Scan for the cell matching the given text and deliver its [X, Y] coordinate at center. 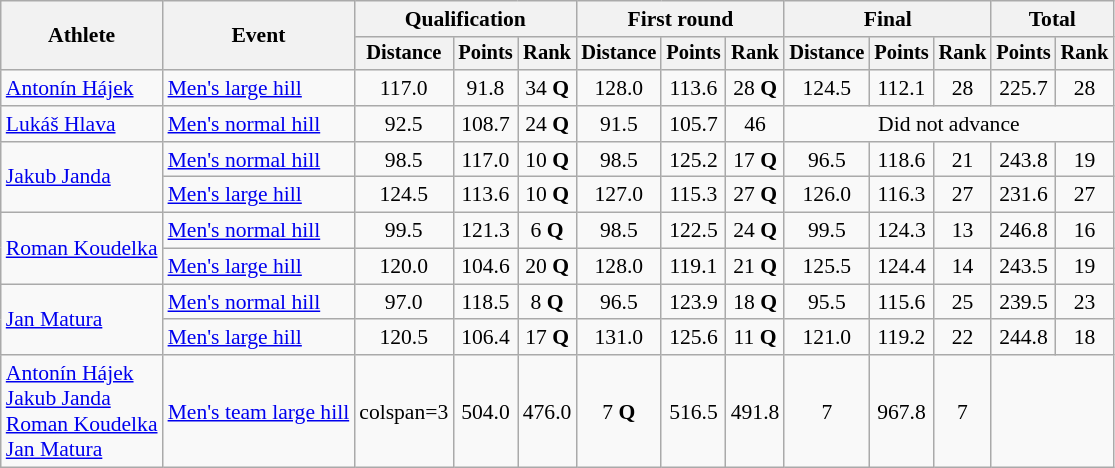
124.3 [901, 231]
25 [963, 302]
Antonín Hájek [82, 88]
131.0 [618, 338]
246.8 [1023, 231]
91.8 [485, 88]
23 [1085, 302]
92.5 [404, 124]
124.4 [901, 267]
121.3 [485, 231]
Athlete [82, 36]
21 Q [756, 267]
Did not advance [948, 124]
106.4 [485, 338]
Event [259, 36]
Final [888, 19]
105.7 [693, 124]
91.5 [618, 124]
104.6 [485, 267]
119.2 [901, 338]
46 [756, 124]
115.6 [901, 302]
Men's team large hill [259, 411]
126.0 [826, 195]
125.5 [826, 267]
8 Q [548, 302]
120.0 [404, 267]
Qualification [465, 19]
967.8 [901, 411]
125.2 [693, 160]
14 [963, 267]
244.8 [1023, 338]
Total [1052, 19]
123.9 [693, 302]
First round [680, 19]
112.1 [901, 88]
13 [963, 231]
16 [1085, 231]
27 Q [756, 195]
Antonín HájekJakub JandaRoman KoudelkaJan Matura [82, 411]
119.1 [693, 267]
115.3 [693, 195]
21 [963, 160]
491.8 [756, 411]
97.0 [404, 302]
118.6 [901, 160]
476.0 [548, 411]
28 Q [756, 88]
243.5 [1023, 267]
colspan=3 [404, 411]
95.5 [826, 302]
125.6 [693, 338]
239.5 [1023, 302]
18 [1085, 338]
22 [963, 338]
Lukáš Hlava [82, 124]
6 Q [548, 231]
20 Q [548, 267]
122.5 [693, 231]
516.5 [693, 411]
504.0 [485, 411]
225.7 [1023, 88]
34 Q [548, 88]
120.5 [404, 338]
127.0 [618, 195]
121.0 [826, 338]
Jan Matura [82, 320]
7 Q [618, 411]
116.3 [901, 195]
108.7 [485, 124]
Roman Koudelka [82, 248]
118.5 [485, 302]
18 Q [756, 302]
Jakub Janda [82, 178]
11 Q [756, 338]
243.8 [1023, 160]
231.6 [1023, 195]
